Return [X, Y] of the center of cell containing provided text 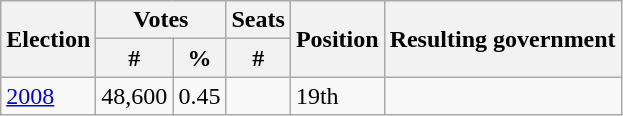
2008 [48, 96]
48,600 [134, 96]
Votes [161, 20]
Seats [258, 20]
Position [337, 39]
% [200, 58]
0.45 [200, 96]
Election [48, 39]
Resulting government [502, 39]
19th [337, 96]
